Scan for the cell matching the given text and deliver its (x, y) coordinate at center. 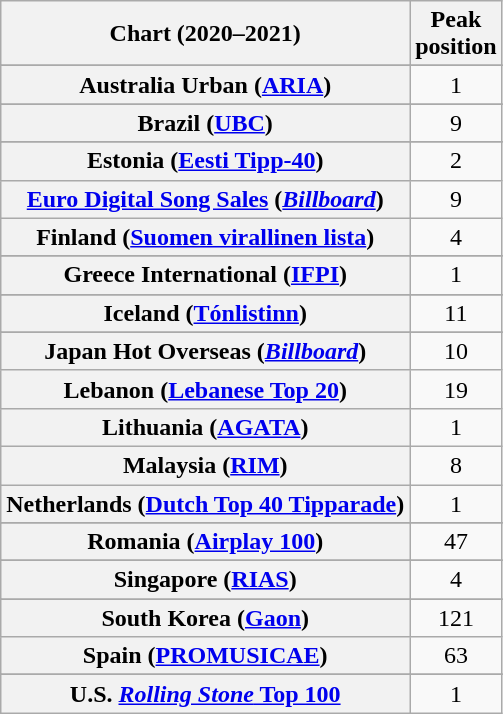
South Korea (Gaon) (206, 618)
Lebanon (Lebanese Top 20) (206, 389)
Singapore (RIAS) (206, 580)
10 (456, 351)
19 (456, 389)
Netherlands (Dutch Top 40 Tipparade) (206, 503)
63 (456, 656)
Finland (Suomen virallinen lista) (206, 237)
Japan Hot Overseas (Billboard) (206, 351)
Peakposition (456, 34)
11 (456, 313)
Euro Digital Song Sales (Billboard) (206, 199)
U.S. Rolling Stone Top 100 (206, 694)
Greece International (IFPI) (206, 275)
Spain (PROMUSICAE) (206, 656)
2 (456, 161)
121 (456, 618)
Malaysia (RIM) (206, 465)
Romania (Airplay 100) (206, 542)
Australia Urban (ARIA) (206, 85)
Estonia (Eesti Tipp-40) (206, 161)
Chart (2020–2021) (206, 34)
8 (456, 465)
Brazil (UBC) (206, 123)
Iceland (Tónlistinn) (206, 313)
Lithuania (AGATA) (206, 427)
47 (456, 542)
